Determine the [x, y] coordinate at the center of the cell enclosing the given text.  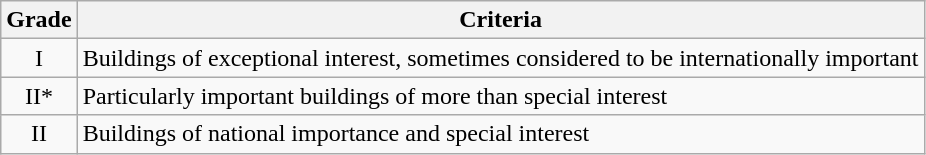
Particularly important buildings of more than special interest [500, 96]
Buildings of national importance and special interest [500, 134]
II [39, 134]
Buildings of exceptional interest, sometimes considered to be internationally important [500, 58]
Criteria [500, 20]
Grade [39, 20]
I [39, 58]
II* [39, 96]
